Locate the cell with the specified text and output its (x, y) center coordinate. 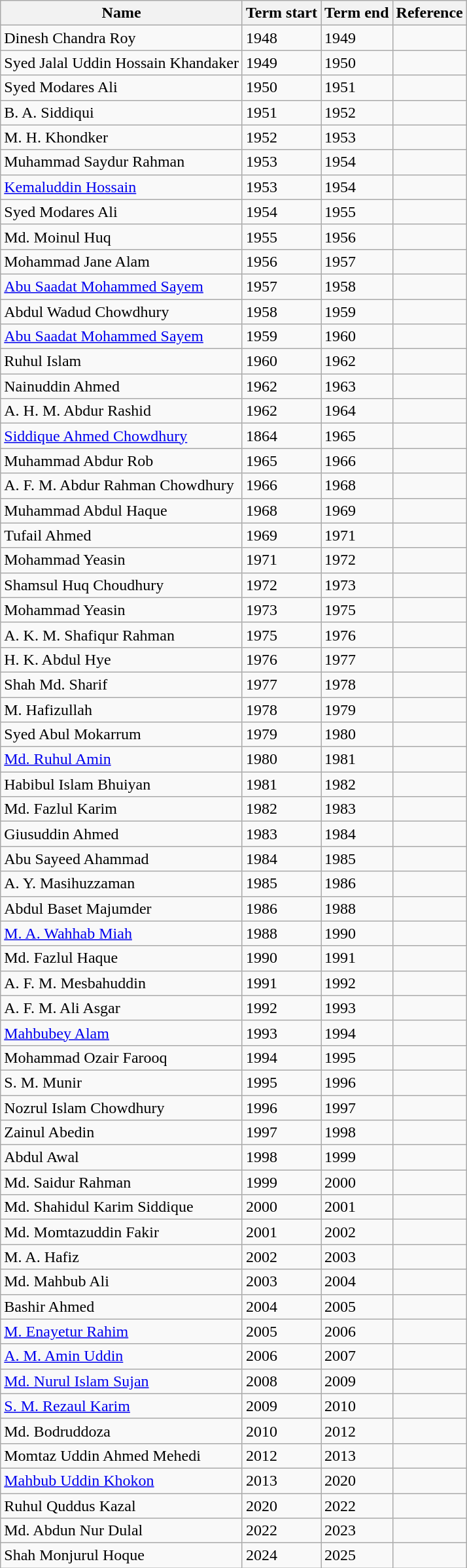
Bashir Ahmed (122, 1307)
Nozrul Islam Chowdhury (122, 1108)
M. A. Hafiz (122, 1257)
Shah Monjurul Hoque (122, 1556)
Nainuddin Ahmed (122, 386)
Syed Jalal Uddin Hossain Khandaker (122, 63)
Md. Moinul Huq (122, 237)
1964 (357, 411)
Momtaz Uddin Ahmed Mehedi (122, 1456)
Giusuddin Ahmed (122, 834)
2025 (357, 1556)
Md. Ruhul Amin (122, 759)
2024 (281, 1556)
Md. Saidur Rahman (122, 1182)
Name (122, 13)
1948 (281, 38)
Muhammad Saydur Rahman (122, 162)
Mahbubey Alam (122, 1033)
Dinesh Chandra Roy (122, 38)
1963 (357, 386)
A. F. M. Abdur Rahman Chowdhury (122, 486)
Term start (281, 13)
Ruhul Islam (122, 361)
A. H. M. Abdur Rashid (122, 411)
B. A. Siddiqui (122, 112)
Md. Fazlul Karim (122, 809)
2007 (357, 1356)
Term end (357, 13)
A. M. Amin Uddin (122, 1356)
Md. Fazlul Haque (122, 958)
1864 (281, 436)
M. H. Khondker (122, 137)
A. F. M. Mesbahuddin (122, 983)
Zainul Abedin (122, 1133)
Shamsul Huq Choudhury (122, 585)
Abdul Awal (122, 1158)
Muhammad Abdur Rob (122, 461)
Siddique Ahmed Chowdhury (122, 436)
Syed Abul Mokarrum (122, 735)
Mohammad Jane Alam (122, 261)
M. Hafizullah (122, 709)
Abu Sayeed Ahammad (122, 859)
Abdul Baset Majumder (122, 909)
A. F. M. Ali Asgar (122, 1008)
M. Enayetur Rahim (122, 1331)
Habibul Islam Bhuiyan (122, 784)
Mahbub Uddin Khokon (122, 1480)
Md. Mahbub Ali (122, 1282)
Md. Abdun Nur Dulal (122, 1531)
Ruhul Quddus Kazal (122, 1505)
Muhammad Abdul Haque (122, 510)
A. K. M. Shafiqur Rahman (122, 635)
Reference (429, 13)
Kemaluddin Hossain (122, 187)
Md. Shahidul Karim Siddique (122, 1207)
2023 (357, 1531)
2008 (281, 1381)
Mohammad Ozair Farooq (122, 1058)
S. M. Rezaul Karim (122, 1406)
Md. Nurul Islam Sujan (122, 1381)
Tufail Ahmed (122, 535)
S. M. Munir (122, 1082)
Md. Momtazuddin Fakir (122, 1232)
Md. Bodruddoza (122, 1431)
A. Y. Masihuzzaman (122, 884)
M. A. Wahhab Miah (122, 933)
Shah Md. Sharif (122, 684)
H. K. Abdul Hye (122, 659)
Abdul Wadud Chowdhury (122, 312)
